Provide the [X, Y] coordinate of the cell's center where the given text is located.  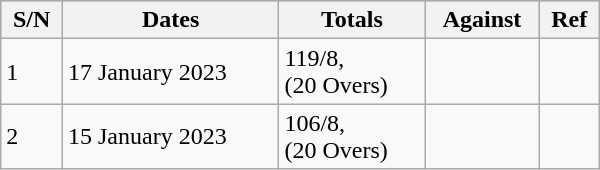
15 January 2023 [170, 136]
106/8,(20 Overs) [352, 136]
Against [482, 20]
2 [32, 136]
Totals [352, 20]
119/8,(20 Overs) [352, 72]
Ref [569, 20]
1 [32, 72]
17 January 2023 [170, 72]
Dates [170, 20]
S/N [32, 20]
